Capture the cell that displays the provided text and extract its (X, Y) central coordinate. 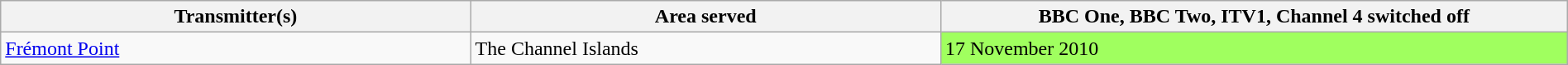
Frémont Point (236, 48)
Transmitter(s) (236, 17)
Area served (705, 17)
17 November 2010 (1254, 48)
BBC One, BBC Two, ITV1, Channel 4 switched off (1254, 17)
The Channel Islands (705, 48)
